Pinpoint the cell where the given text exists, returning its (X, Y) midpoint coordinate. 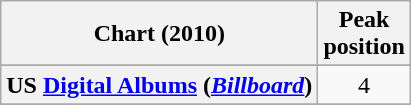
Peakposition (364, 34)
Chart (2010) (160, 34)
US Digital Albums (Billboard) (160, 85)
4 (364, 85)
